Locate the cell with the specified text and output its (x, y) center coordinate. 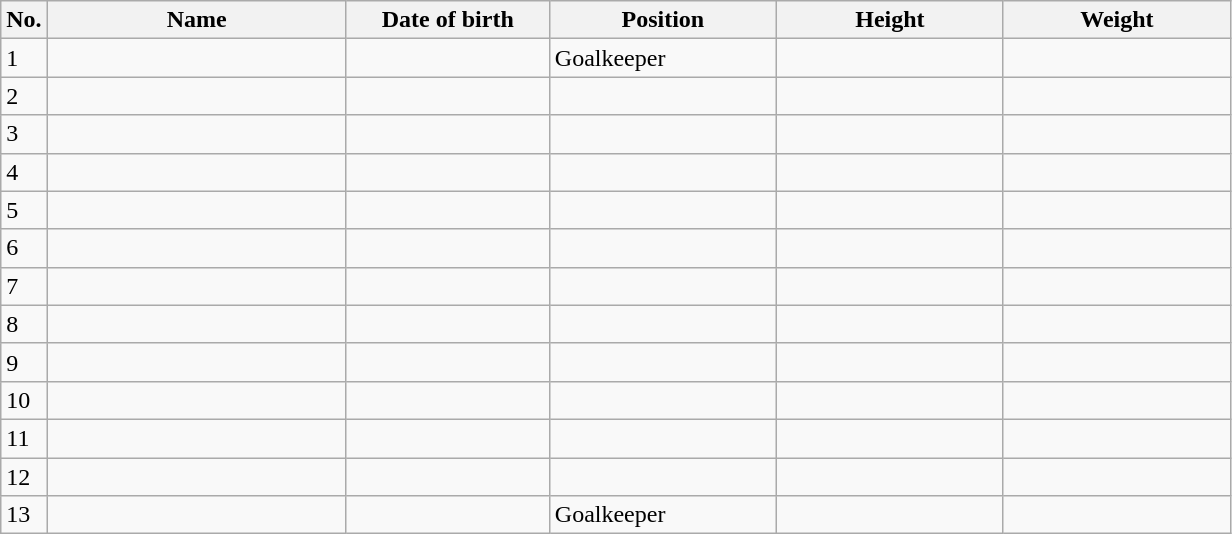
12 (24, 477)
3 (24, 134)
1 (24, 58)
7 (24, 286)
Name (196, 20)
8 (24, 324)
6 (24, 248)
2 (24, 96)
10 (24, 400)
Position (662, 20)
Date of birth (448, 20)
9 (24, 362)
Weight (1116, 20)
11 (24, 438)
13 (24, 515)
5 (24, 210)
No. (24, 20)
Height (890, 20)
4 (24, 172)
